Detect which cell encompasses the target text, then output its [X, Y] center coordinate. 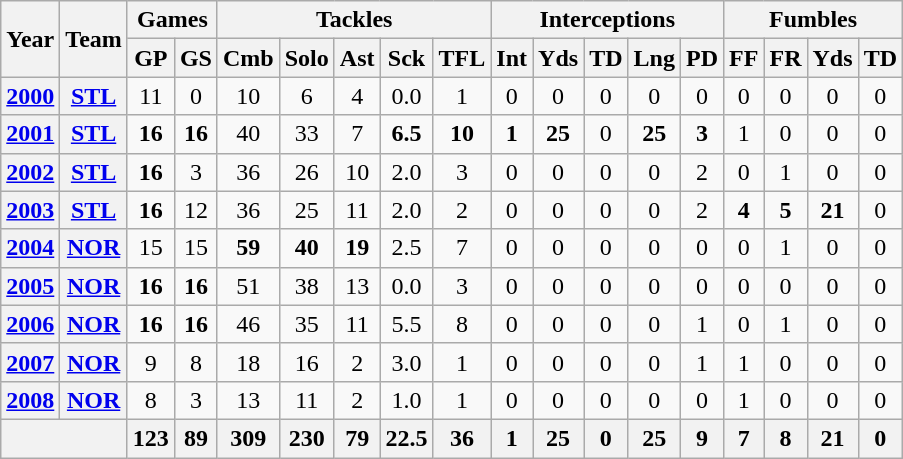
22.5 [406, 438]
5 [786, 210]
Fumbles [814, 20]
5.5 [406, 324]
12 [196, 210]
GS [196, 58]
Team [94, 39]
PD [702, 58]
79 [357, 438]
2008 [30, 400]
38 [306, 286]
89 [196, 438]
1.0 [406, 400]
2001 [30, 134]
51 [248, 286]
2000 [30, 96]
6 [306, 96]
2005 [30, 286]
230 [306, 438]
2003 [30, 210]
Solo [306, 58]
6.5 [406, 134]
Ast [357, 58]
Games [172, 20]
46 [248, 324]
35 [306, 324]
GP [150, 58]
26 [306, 172]
FF [744, 58]
Tackles [354, 20]
309 [248, 438]
33 [306, 134]
Int [512, 58]
2004 [30, 248]
FR [786, 58]
3.0 [406, 362]
2.5 [406, 248]
Sck [406, 58]
2007 [30, 362]
Interceptions [608, 20]
2006 [30, 324]
59 [248, 248]
18 [248, 362]
19 [357, 248]
Year [30, 39]
Cmb [248, 58]
Lng [654, 58]
123 [150, 438]
TFL [462, 58]
2002 [30, 172]
